Capture the cell that displays the provided text and extract its [X, Y] central coordinate. 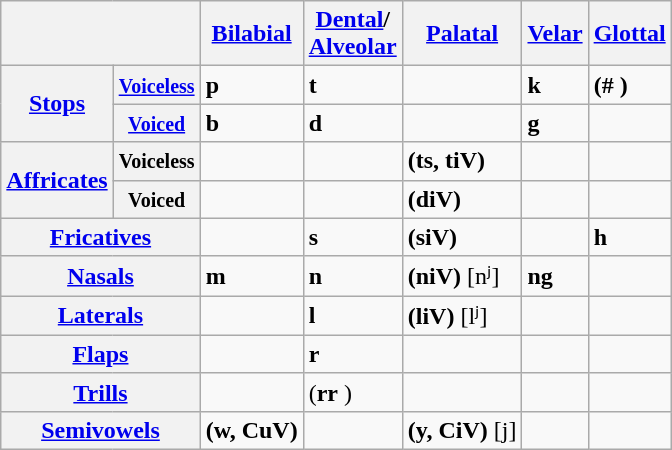
(niV) [nʲ] [462, 276]
Nasals [100, 276]
Laterals [100, 316]
k [555, 85]
(# ) [630, 85]
b [252, 123]
(siV) [462, 237]
(y, CiV) [j] [462, 430]
Trills [100, 392]
(liV) [lʲ] [462, 316]
Palatal [462, 34]
l [352, 316]
p [252, 85]
s [352, 237]
(w, CuV) [252, 430]
Flaps [100, 354]
Semivowels [100, 430]
m [252, 276]
Bilabial [252, 34]
ng [555, 276]
h [630, 237]
Stops [57, 104]
n [352, 276]
Velar [555, 34]
Affricates [57, 180]
(rr ) [352, 392]
(ts, tiV) [462, 161]
t [352, 85]
r [352, 354]
(diV) [462, 199]
Fricatives [100, 237]
Dental/Alveolar [352, 34]
Glottal [630, 34]
g [555, 123]
d [352, 123]
